From the cell containing the given text, extract its center point as [X, Y] coordinate. 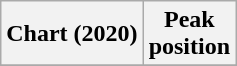
Peakposition [189, 34]
Chart (2020) [72, 34]
